Search for the cell housing the specified text and yield its (x, y) center coordinate. 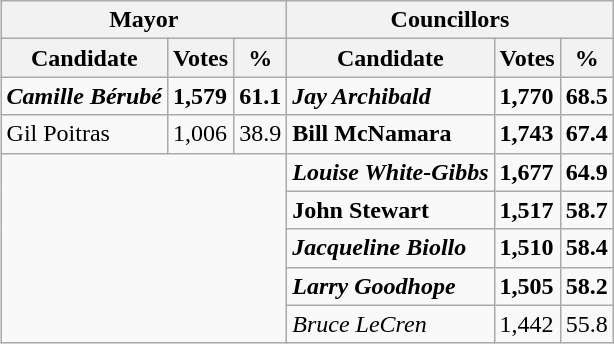
55.8 (586, 324)
Councillors (450, 20)
1,510 (527, 248)
67.4 (586, 134)
68.5 (586, 96)
Jacqueline Biollo (390, 248)
Bruce LeCren (390, 324)
1,442 (527, 324)
58.2 (586, 286)
1,517 (527, 210)
1,743 (527, 134)
38.9 (260, 134)
64.9 (586, 172)
1,006 (200, 134)
Louise White-Gibbs (390, 172)
61.1 (260, 96)
Larry Goodhope (390, 286)
Camille Bérubé (84, 96)
John Stewart (390, 210)
1,579 (200, 96)
58.7 (586, 210)
1,677 (527, 172)
Bill McNamara (390, 134)
1,770 (527, 96)
58.4 (586, 248)
1,505 (527, 286)
Mayor (144, 20)
Gil Poitras (84, 134)
Jay Archibald (390, 96)
